Detect which cell encompasses the target text, then output its (x, y) center coordinate. 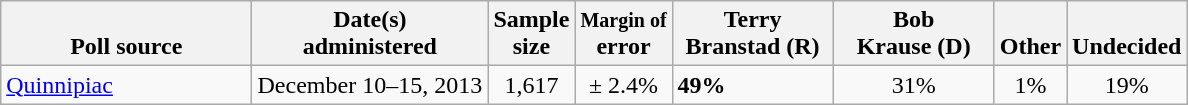
1,617 (532, 85)
Samplesize (532, 34)
19% (1127, 85)
BobKrause (D) (914, 34)
1% (1030, 85)
49% (752, 85)
Undecided (1127, 34)
Margin oferror (624, 34)
Date(s)administered (370, 34)
Quinnipiac (126, 85)
± 2.4% (624, 85)
Poll source (126, 34)
TerryBranstad (R) (752, 34)
Other (1030, 34)
December 10–15, 2013 (370, 85)
31% (914, 85)
